Search for the cell housing the specified text and yield its [X, Y] center coordinate. 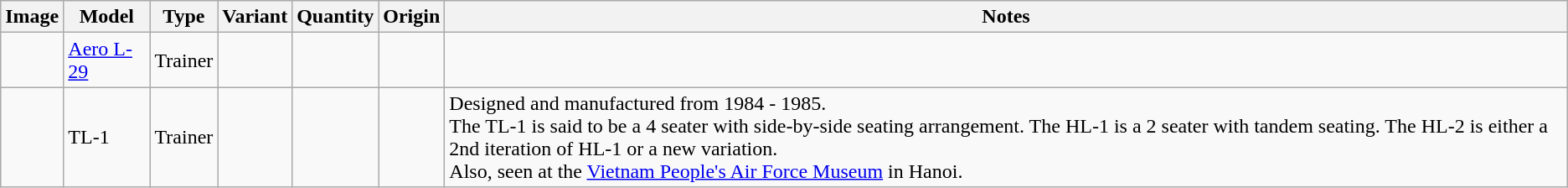
Aero L-29 [107, 60]
Notes [1006, 17]
Origin [412, 17]
Quantity [335, 17]
Variant [255, 17]
TL-1 [107, 138]
Image [32, 17]
Type [184, 17]
Model [107, 17]
